Capture the cell that displays the provided text and extract its [X, Y] central coordinate. 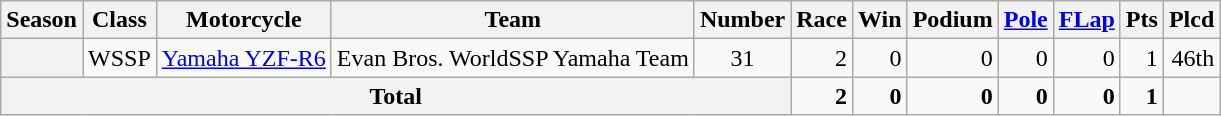
Pts [1142, 20]
46th [1191, 58]
31 [742, 58]
Plcd [1191, 20]
Win [880, 20]
Podium [952, 20]
Team [512, 20]
Pole [1026, 20]
Evan Bros. WorldSSP Yamaha Team [512, 58]
FLap [1086, 20]
Race [822, 20]
Season [42, 20]
Total [396, 96]
WSSP [119, 58]
Motorcycle [244, 20]
Yamaha YZF-R6 [244, 58]
Class [119, 20]
Number [742, 20]
